Return (X, Y) of the center of cell containing provided text 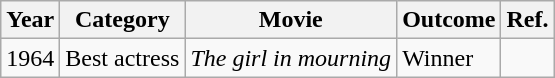
The girl in mourning (291, 58)
Ref. (528, 20)
Best actress (122, 58)
Outcome (449, 20)
Year (30, 20)
1964 (30, 58)
Movie (291, 20)
Winner (449, 58)
Category (122, 20)
